Search for the cell housing the specified text and yield its (x, y) center coordinate. 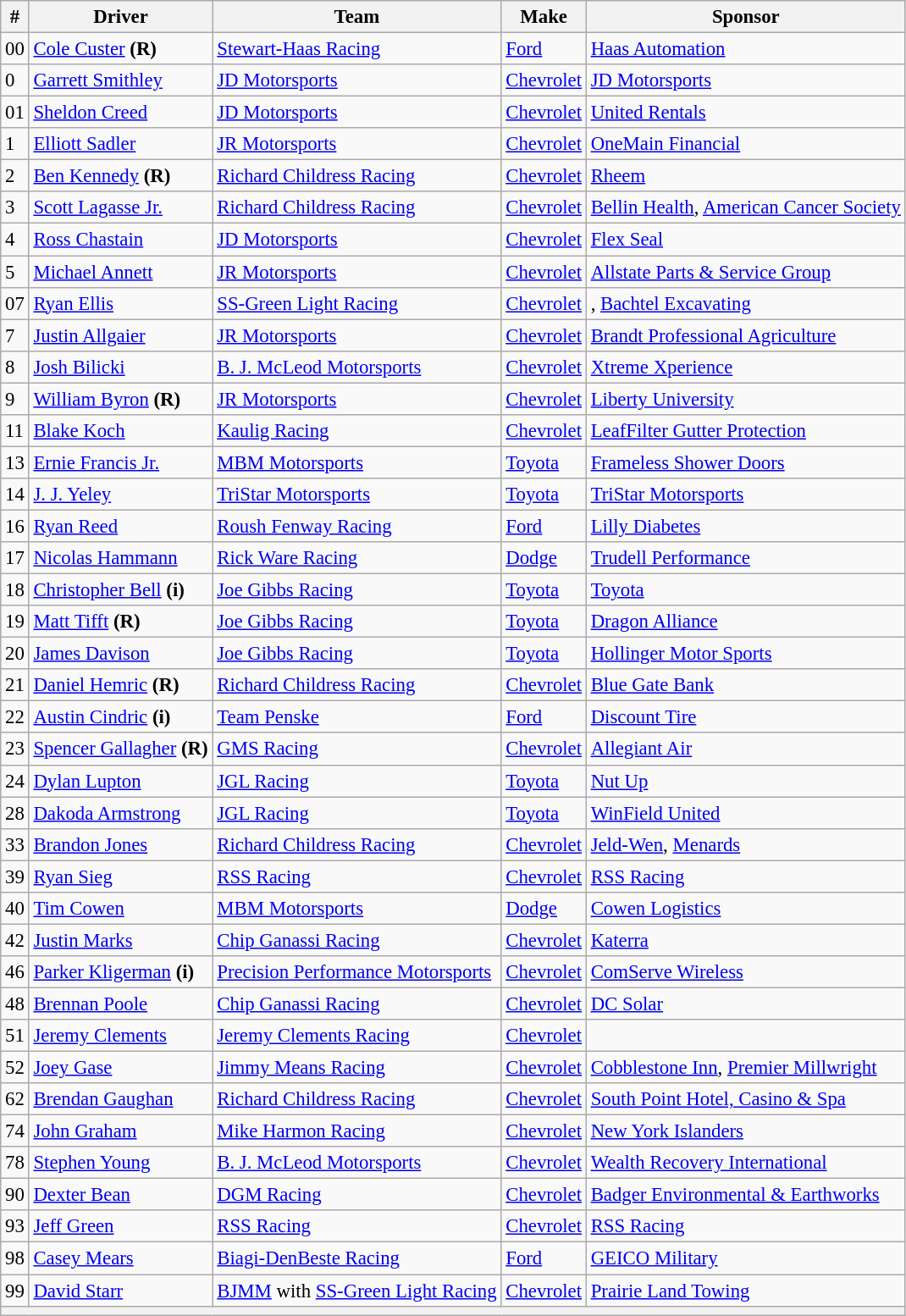
, Bachtel Excavating (745, 303)
South Point Hotel, Casino & Spa (745, 1099)
Hollinger Motor Sports (745, 654)
Allegiant Air (745, 749)
Haas Automation (745, 49)
Make (544, 17)
78 (15, 1163)
Discount Tire (745, 717)
DGM Racing (357, 1195)
Tim Cowen (120, 909)
BJMM with SS-Green Light Racing (357, 1291)
Ryan Sieg (120, 876)
90 (15, 1195)
GMS Racing (357, 749)
Dakoda Armstrong (120, 813)
Blue Gate Bank (745, 685)
Christopher Bell (i) (120, 590)
Biagi-DenBeste Racing (357, 1258)
Sheldon Creed (120, 113)
Roush Fenway Racing (357, 526)
Ernie Francis Jr. (120, 462)
Garrett Smithley (120, 80)
Cowen Logistics (745, 909)
Joey Gase (120, 1068)
48 (15, 1004)
Flex Seal (745, 240)
21 (15, 685)
Blake Koch (120, 431)
Badger Environmental & Earthworks (745, 1195)
19 (15, 622)
98 (15, 1258)
01 (15, 113)
Daniel Hemric (R) (120, 685)
David Starr (120, 1291)
13 (15, 462)
9 (15, 399)
Brandon Jones (120, 844)
Brennan Poole (120, 1004)
Cole Custer (R) (120, 49)
93 (15, 1227)
J. J. Yeley (120, 495)
1 (15, 144)
62 (15, 1099)
Dylan Lupton (120, 781)
Nicolas Hammann (120, 558)
WinField United (745, 813)
18 (15, 590)
Mike Harmon Racing (357, 1131)
Precision Performance Motorsports (357, 972)
17 (15, 558)
Parker Kligerman (i) (120, 972)
John Graham (120, 1131)
33 (15, 844)
Michael Annett (120, 272)
LeafFilter Gutter Protection (745, 431)
Ross Chastain (120, 240)
Wealth Recovery International (745, 1163)
Liberty University (745, 399)
Katerra (745, 940)
Ben Kennedy (R) (120, 176)
Dragon Alliance (745, 622)
GEICO Military (745, 1258)
New York Islanders (745, 1131)
24 (15, 781)
Jeremy Clements Racing (357, 1036)
Justin Marks (120, 940)
Trudell Performance (745, 558)
United Rentals (745, 113)
Jimmy Means Racing (357, 1068)
07 (15, 303)
99 (15, 1291)
46 (15, 972)
22 (15, 717)
Brandt Professional Agriculture (745, 335)
Rick Ware Racing (357, 558)
# (15, 17)
OneMain Financial (745, 144)
Jeff Green (120, 1227)
74 (15, 1131)
Xtreme Xperience (745, 367)
William Byron (R) (120, 399)
DC Solar (745, 1004)
Nut Up (745, 781)
23 (15, 749)
2 (15, 176)
Austin Cindric (i) (120, 717)
0 (15, 80)
Bellin Health, American Cancer Society (745, 207)
Driver (120, 17)
20 (15, 654)
Justin Allgaier (120, 335)
Josh Bilicki (120, 367)
Elliott Sadler (120, 144)
Ryan Ellis (120, 303)
Allstate Parts & Service Group (745, 272)
Team Penske (357, 717)
Sponsor (745, 17)
Prairie Land Towing (745, 1291)
Casey Mears (120, 1258)
Scott Lagasse Jr. (120, 207)
7 (15, 335)
39 (15, 876)
16 (15, 526)
Matt Tifft (R) (120, 622)
Rheem (745, 176)
Lilly Diabetes (745, 526)
Dexter Bean (120, 1195)
Cobblestone Inn, Premier Millwright (745, 1068)
52 (15, 1068)
Brendan Gaughan (120, 1099)
Spencer Gallagher (R) (120, 749)
28 (15, 813)
8 (15, 367)
14 (15, 495)
James Davison (120, 654)
Jeremy Clements (120, 1036)
00 (15, 49)
Kaulig Racing (357, 431)
3 (15, 207)
Stewart-Haas Racing (357, 49)
40 (15, 909)
4 (15, 240)
5 (15, 272)
Frameless Shower Doors (745, 462)
Jeld-Wen, Menards (745, 844)
42 (15, 940)
Team (357, 17)
11 (15, 431)
Stephen Young (120, 1163)
SS-Green Light Racing (357, 303)
Ryan Reed (120, 526)
51 (15, 1036)
ComServe Wireless (745, 972)
